Detect which cell encompasses the target text, then output its [x, y] center coordinate. 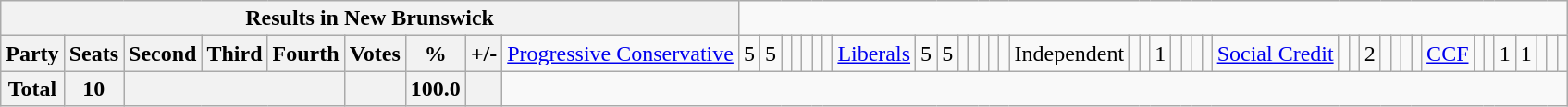
Progressive Conservative [621, 53]
Liberals [874, 53]
+/- [483, 53]
Votes [375, 53]
Third [235, 53]
CCF [1448, 53]
100.0 [435, 89]
Total [32, 89]
% [435, 53]
Fourth [305, 53]
10 [93, 89]
Social Credit [1275, 53]
Party [32, 53]
Second [163, 53]
Results in New Brunswick [370, 18]
2 [1369, 53]
Seats [93, 53]
Independent [1069, 53]
